Find where the given text appears and provide that cell's center as (X, Y) coordinate. 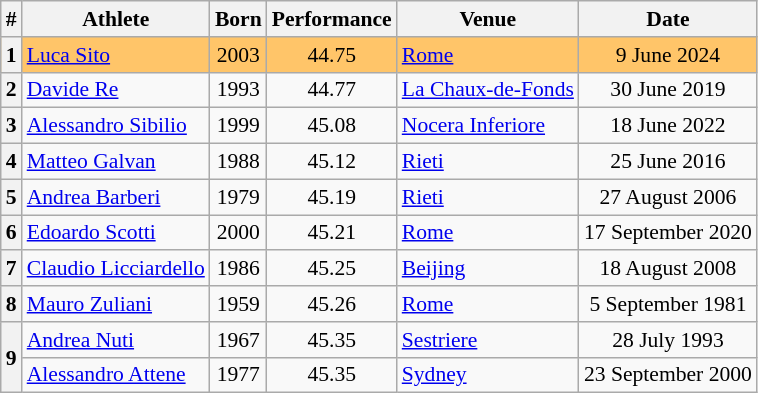
28 July 1993 (668, 340)
27 August 2006 (668, 197)
Andrea Barberi (116, 197)
Claudio Licciardello (116, 269)
Sestriere (488, 340)
2003 (238, 55)
1988 (238, 162)
1967 (238, 340)
45.08 (332, 126)
45.19 (332, 197)
Sydney (488, 375)
1999 (238, 126)
9 (12, 358)
1993 (238, 90)
1959 (238, 304)
9 June 2024 (668, 55)
2 (12, 90)
2000 (238, 233)
5 (12, 197)
Performance (332, 19)
1 (12, 55)
18 June 2022 (668, 126)
Davide Re (116, 90)
Athlete (116, 19)
44.75 (332, 55)
8 (12, 304)
Andrea Nuti (116, 340)
6 (12, 233)
1979 (238, 197)
30 June 2019 (668, 90)
1986 (238, 269)
45.21 (332, 233)
Alessandro Sibilio (116, 126)
Matteo Galvan (116, 162)
# (12, 19)
4 (12, 162)
La Chaux-de-Fonds (488, 90)
7 (12, 269)
Nocera Inferiore (488, 126)
Beijing (488, 269)
Luca Sito (116, 55)
3 (12, 126)
Born (238, 19)
Venue (488, 19)
5 September 1981 (668, 304)
23 September 2000 (668, 375)
Mauro Zuliani (116, 304)
1977 (238, 375)
45.26 (332, 304)
Alessandro Attene (116, 375)
25 June 2016 (668, 162)
45.12 (332, 162)
45.25 (332, 269)
Edoardo Scotti (116, 233)
18 August 2008 (668, 269)
17 September 2020 (668, 233)
Date (668, 19)
44.77 (332, 90)
